Provide the [x, y] coordinate of the cell's center where the given text is located.  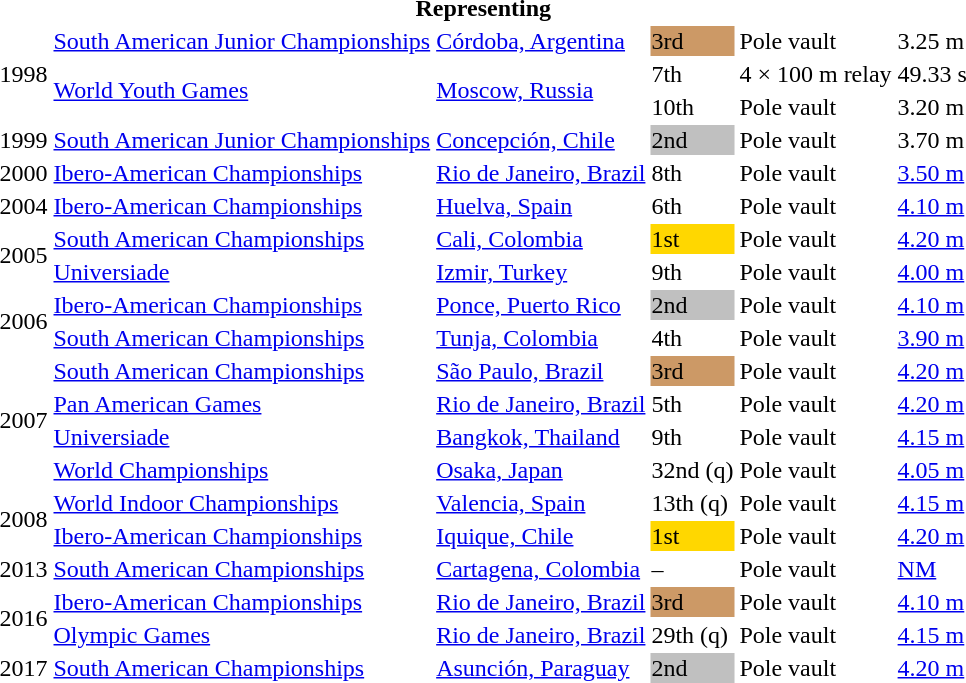
Valencia, Spain [541, 503]
São Paulo, Brazil [541, 371]
Tunja, Colombia [541, 338]
World Indoor Championships [242, 503]
Huelva, Spain [541, 206]
Pan American Games [242, 404]
13th (q) [692, 503]
32nd (q) [692, 470]
5th [692, 404]
4th [692, 338]
Cali, Colombia [541, 239]
Iquique, Chile [541, 536]
4 × 100 m relay [816, 74]
World Championships [242, 470]
6th [692, 206]
Osaka, Japan [541, 470]
– [692, 569]
7th [692, 74]
Izmir, Turkey [541, 272]
29th (q) [692, 635]
Córdoba, Argentina [541, 41]
Cartagena, Colombia [541, 569]
Moscow, Russia [541, 90]
Asunción, Paraguay [541, 668]
10th [692, 107]
Concepción, Chile [541, 140]
Olympic Games [242, 635]
Bangkok, Thailand [541, 437]
8th [692, 173]
Ponce, Puerto Rico [541, 305]
World Youth Games [242, 90]
